Extract the [X, Y] coordinate from the center of the cell holding the provided text.  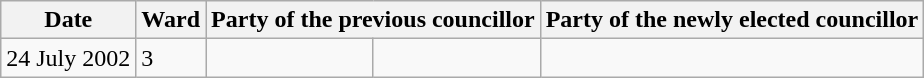
Party of the previous councillor [374, 20]
3 [171, 58]
Party of the newly elected councillor [732, 20]
24 July 2002 [68, 58]
Ward [171, 20]
Date [68, 20]
